Return the [x, y] coordinate for the center point of the cell that contains the specified text.  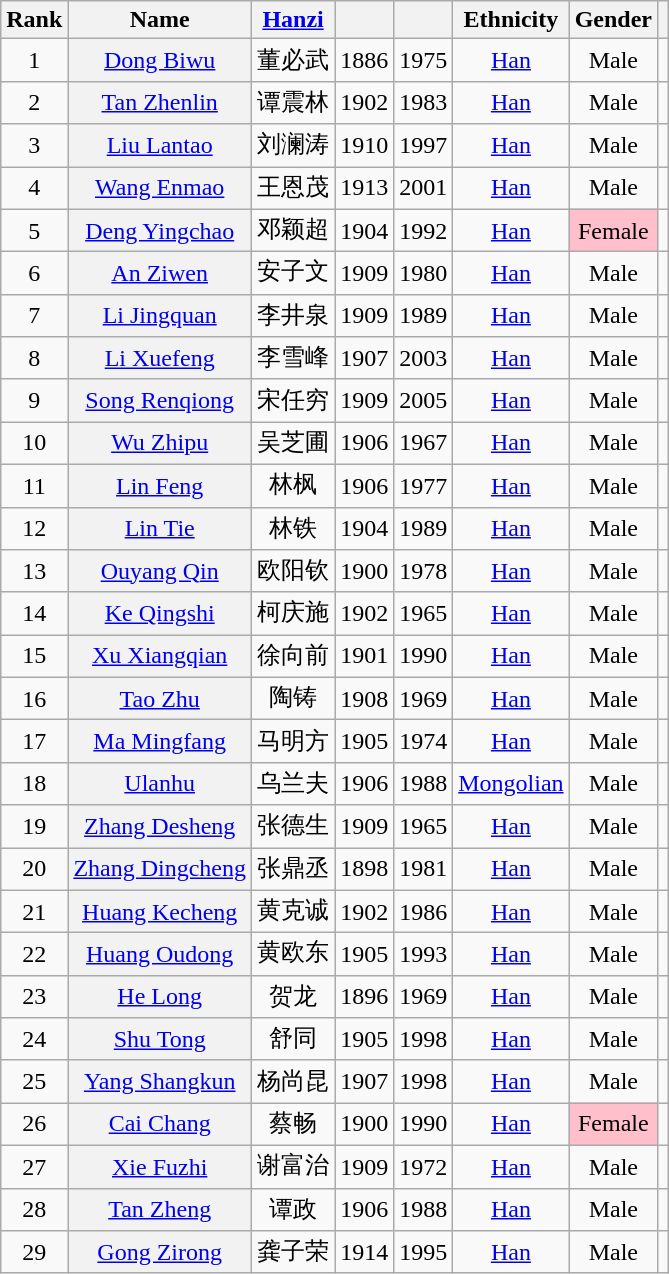
1914 [364, 1252]
27 [34, 1166]
1898 [364, 870]
1910 [364, 146]
1908 [364, 698]
Gong Zirong [160, 1252]
10 [34, 444]
欧阳钦 [294, 572]
林铁 [294, 528]
Song Renqiong [160, 400]
Huang Kecheng [160, 912]
董必武 [294, 60]
Lin Tie [160, 528]
Xie Fuzhi [160, 1166]
Wang Enmao [160, 188]
1983 [424, 102]
Deng Yingchao [160, 230]
Hanzi [294, 20]
1 [34, 60]
Name [160, 20]
刘澜涛 [294, 146]
柯庆施 [294, 614]
Liu Lantao [160, 146]
11 [34, 486]
1975 [424, 60]
2001 [424, 188]
8 [34, 358]
Xu Xiangqian [160, 656]
26 [34, 1124]
Ouyang Qin [160, 572]
王恩茂 [294, 188]
1896 [364, 996]
Ethnicity [511, 20]
18 [34, 784]
Yang Shangkun [160, 1082]
1992 [424, 230]
19 [34, 826]
28 [34, 1210]
13 [34, 572]
He Long [160, 996]
Huang Oudong [160, 954]
9 [34, 400]
5 [34, 230]
22 [34, 954]
安子文 [294, 274]
邓颖超 [294, 230]
24 [34, 1040]
Tan Zheng [160, 1210]
Zhang Desheng [160, 826]
Gender [613, 20]
龚子荣 [294, 1252]
杨尚昆 [294, 1082]
2003 [424, 358]
Ma Mingfang [160, 742]
Cai Chang [160, 1124]
Wu Zhipu [160, 444]
1978 [424, 572]
张鼎丞 [294, 870]
李雪峰 [294, 358]
吴芝圃 [294, 444]
Rank [34, 20]
29 [34, 1252]
1993 [424, 954]
Mongolian [511, 784]
Lin Feng [160, 486]
16 [34, 698]
Ke Qingshi [160, 614]
Tao Zhu [160, 698]
7 [34, 316]
17 [34, 742]
6 [34, 274]
1980 [424, 274]
12 [34, 528]
Li Jingquan [160, 316]
乌兰夫 [294, 784]
马明方 [294, 742]
An Ziwen [160, 274]
4 [34, 188]
Zhang Dingcheng [160, 870]
1901 [364, 656]
舒同 [294, 1040]
谭震林 [294, 102]
张德生 [294, 826]
1974 [424, 742]
李井泉 [294, 316]
陶铸 [294, 698]
21 [34, 912]
1981 [424, 870]
1977 [424, 486]
1967 [424, 444]
25 [34, 1082]
1986 [424, 912]
2005 [424, 400]
1913 [364, 188]
黄克诚 [294, 912]
23 [34, 996]
Shu Tong [160, 1040]
林枫 [294, 486]
15 [34, 656]
2 [34, 102]
谭政 [294, 1210]
蔡畅 [294, 1124]
1972 [424, 1166]
14 [34, 614]
Ulanhu [160, 784]
20 [34, 870]
徐向前 [294, 656]
贺龙 [294, 996]
谢富治 [294, 1166]
Li Xuefeng [160, 358]
黄欧东 [294, 954]
1886 [364, 60]
1995 [424, 1252]
Tan Zhenlin [160, 102]
Dong Biwu [160, 60]
3 [34, 146]
宋任穷 [294, 400]
1997 [424, 146]
